Provide the [x, y] coordinate of the cell's center where the given text is located.  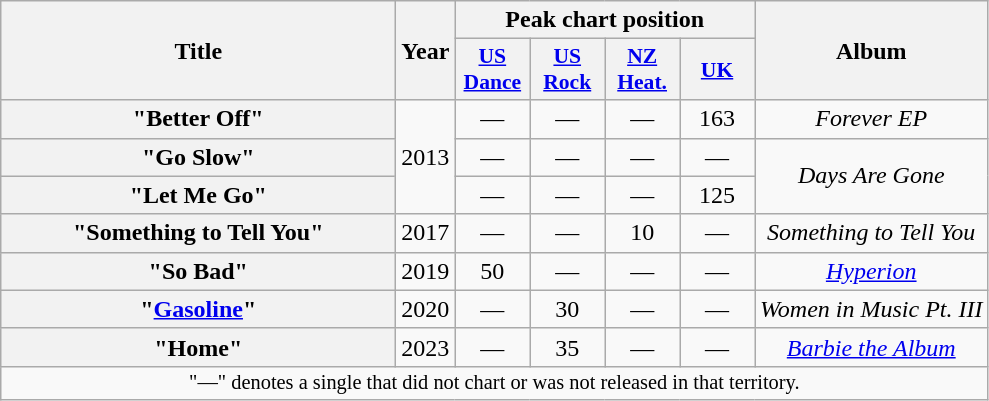
35 [568, 347]
"Home" [198, 347]
"—" denotes a single that did not chart or was not released in that territory. [494, 383]
"Gasoline" [198, 309]
USDance [492, 70]
2017 [426, 233]
"Let Me Go" [198, 195]
2013 [426, 157]
50 [492, 271]
"Better Off" [198, 119]
Album [870, 50]
NZHeat. [642, 70]
"So Bad" [198, 271]
Forever EP [870, 119]
2020 [426, 309]
10 [642, 233]
Peak chart position [605, 20]
Title [198, 50]
USRock [568, 70]
"Something to Tell You" [198, 233]
UK [718, 70]
Something to Tell You [870, 233]
163 [718, 119]
Days Are Gone [870, 176]
"Go Slow" [198, 157]
2019 [426, 271]
Barbie the Album [870, 347]
Hyperion [870, 271]
30 [568, 309]
Year [426, 50]
Women in Music Pt. III [870, 309]
2023 [426, 347]
125 [718, 195]
